Extract the [X, Y] coordinate from the center of the cell holding the provided text.  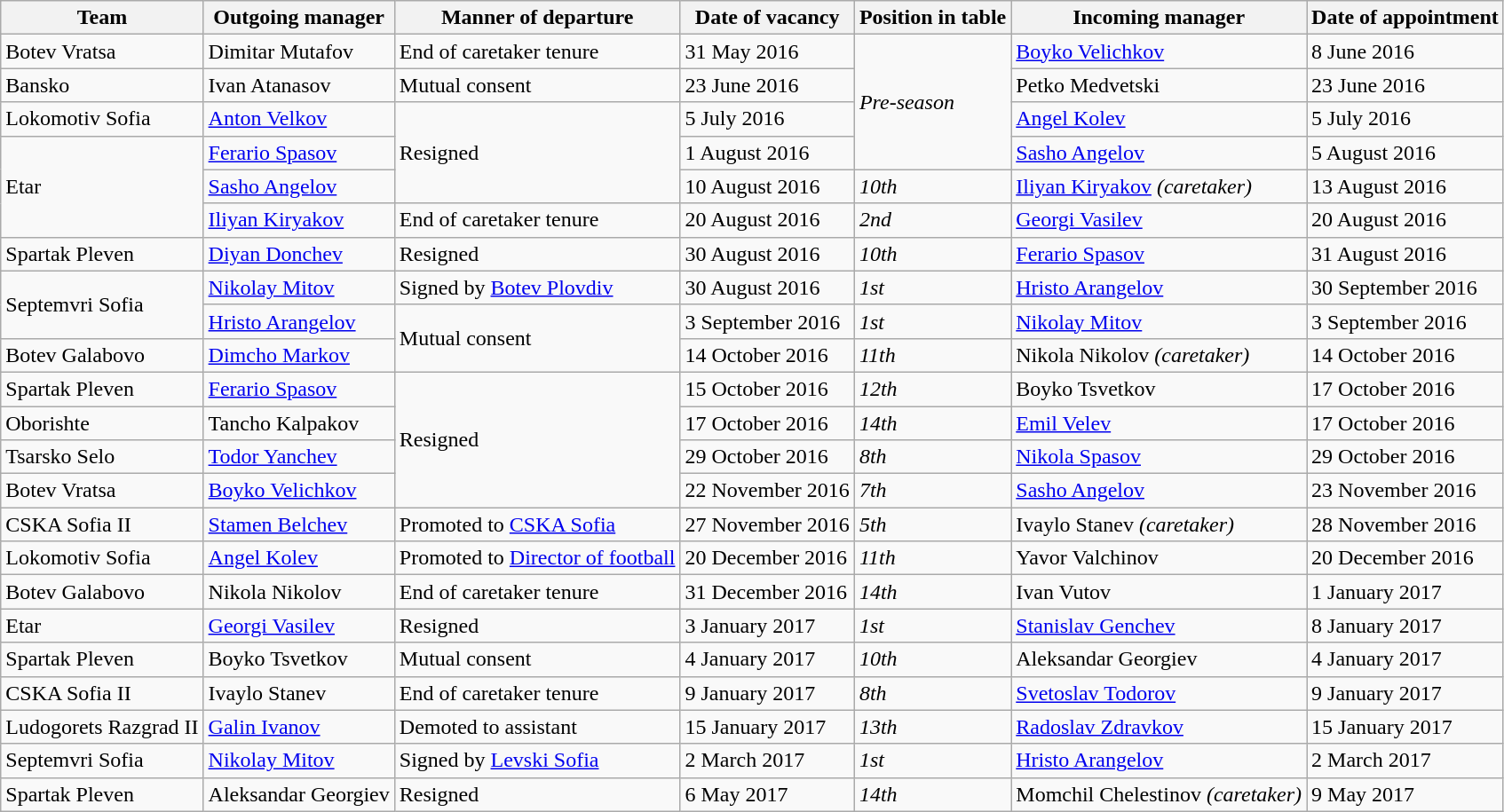
Tancho Kalpakov [298, 423]
Team [102, 18]
Galin Ivanov [298, 727]
9 May 2017 [1405, 794]
31 May 2016 [767, 51]
27 November 2016 [767, 524]
Dimitar Mutafov [298, 51]
5th [932, 524]
13 August 2016 [1405, 186]
Date of appointment [1405, 18]
13th [932, 727]
Radoslav Zdravkov [1160, 727]
Ivan Atanasov [298, 85]
Promoted to Director of football [537, 558]
Incoming manager [1160, 18]
28 November 2016 [1405, 524]
7th [932, 491]
Ivaylo Stanev [298, 693]
Nikola Nikolov (caretaker) [1160, 355]
Momchil Chelestinov (caretaker) [1160, 794]
31 August 2016 [1405, 254]
Dimcho Markov [298, 355]
Emil Velev [1160, 423]
31 December 2016 [767, 592]
3 January 2017 [767, 626]
Stanislav Genchev [1160, 626]
22 November 2016 [767, 491]
Ivaylo Stanev (caretaker) [1160, 524]
23 November 2016 [1405, 491]
Signed by Levski Sofia [537, 761]
Ludogorets Razgrad II [102, 727]
6 May 2017 [767, 794]
10 August 2016 [767, 186]
Date of vacancy [767, 18]
2nd [932, 220]
Iliyan Kiryakov [298, 220]
Todor Yanchev [298, 457]
Promoted to CSKA Sofia [537, 524]
Stamen Belchev [298, 524]
30 September 2016 [1405, 288]
Iliyan Kiryakov (caretaker) [1160, 186]
Diyan Donchev [298, 254]
8 January 2017 [1405, 626]
Position in table [932, 18]
Nikola Spasov [1160, 457]
Demoted to assistant [537, 727]
15 October 2016 [767, 389]
Yavor Valchinov [1160, 558]
Outgoing manager [298, 18]
Bansko [102, 85]
Tsarsko Selo [102, 457]
Ivan Vutov [1160, 592]
Petko Medvetski [1160, 85]
Svetoslav Todorov [1160, 693]
Manner of departure [537, 18]
12th [932, 389]
Oborishte [102, 423]
5 August 2016 [1405, 153]
Pre-season [932, 102]
Anton Velkov [298, 119]
1 August 2016 [767, 153]
1 January 2017 [1405, 592]
Nikola Nikolov [298, 592]
8 June 2016 [1405, 51]
Signed by Botev Plovdiv [537, 288]
